Find where the given text appears and provide that cell's center as (x, y) coordinate. 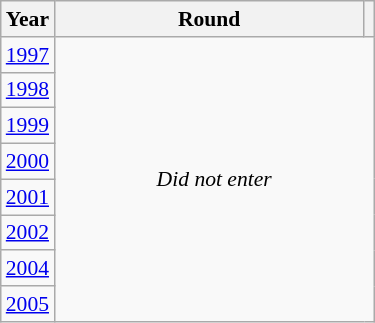
1998 (28, 90)
2004 (28, 269)
2001 (28, 197)
1997 (28, 55)
1999 (28, 126)
Round (209, 19)
2000 (28, 162)
2002 (28, 233)
Did not enter (214, 180)
Year (28, 19)
2005 (28, 304)
